Capture the cell that displays the provided text and extract its [X, Y] central coordinate. 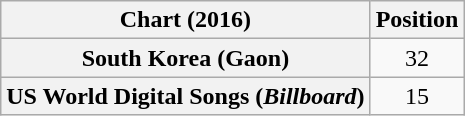
Position [417, 20]
South Korea (Gaon) [186, 58]
32 [417, 58]
US World Digital Songs (Billboard) [186, 96]
Chart (2016) [186, 20]
15 [417, 96]
